Return the (x, y) coordinate for the center point of the cell that contains the specified text.  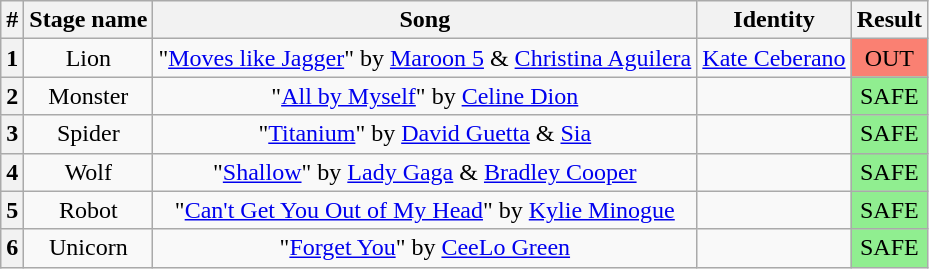
OUT (889, 58)
Robot (88, 210)
Stage name (88, 20)
"Titanium" by David Guetta & Sia (425, 134)
6 (12, 248)
Result (889, 20)
Identity (774, 20)
Song (425, 20)
"Shallow" by Lady Gaga & Bradley Cooper (425, 172)
Kate Ceberano (774, 58)
"Moves like Jagger" by Maroon 5 & Christina Aguilera (425, 58)
4 (12, 172)
2 (12, 96)
Lion (88, 58)
5 (12, 210)
Wolf (88, 172)
3 (12, 134)
1 (12, 58)
Monster (88, 96)
Spider (88, 134)
"Forget You" by CeeLo Green (425, 248)
Unicorn (88, 248)
# (12, 20)
"All by Myself" by Celine Dion (425, 96)
"Can't Get You Out of My Head" by Kylie Minogue (425, 210)
